Pinpoint the cell where the given text exists, returning its (x, y) midpoint coordinate. 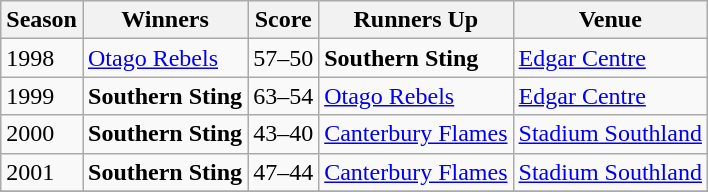
Score (284, 20)
2000 (42, 134)
1999 (42, 96)
Runners Up (416, 20)
Winners (164, 20)
2001 (42, 172)
63–54 (284, 96)
1998 (42, 58)
47–44 (284, 172)
57–50 (284, 58)
43–40 (284, 134)
Venue (610, 20)
Season (42, 20)
